Detect which cell encompasses the target text, then output its (x, y) center coordinate. 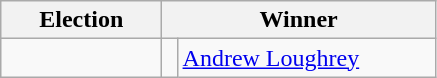
Election (82, 20)
Andrew Loughrey (306, 58)
Winner (299, 20)
